Find where the given text appears and provide that cell's center as [X, Y] coordinate. 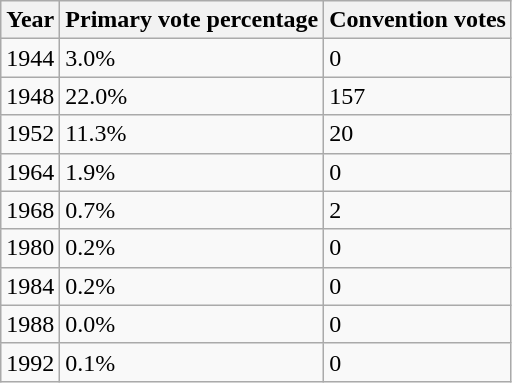
1968 [30, 210]
3.0% [192, 58]
20 [418, 134]
1952 [30, 134]
1944 [30, 58]
22.0% [192, 96]
157 [418, 96]
1992 [30, 362]
11.3% [192, 134]
0.0% [192, 324]
0.7% [192, 210]
1980 [30, 248]
1964 [30, 172]
0.1% [192, 362]
1984 [30, 286]
Primary vote percentage [192, 20]
2 [418, 210]
Convention votes [418, 20]
1948 [30, 96]
Year [30, 20]
1.9% [192, 172]
1988 [30, 324]
